Output the (x, y) coordinate of the center of the cell containing the given text.  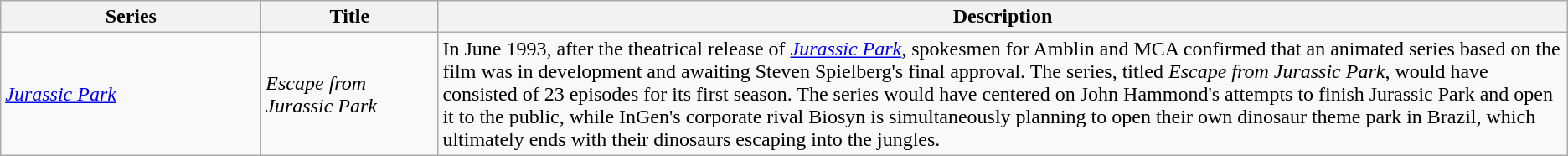
Series (131, 17)
Jurassic Park (131, 94)
Description (1003, 17)
Escape from Jurassic Park (350, 94)
Title (350, 17)
